Output the (X, Y) coordinate of the center of the cell containing the given text.  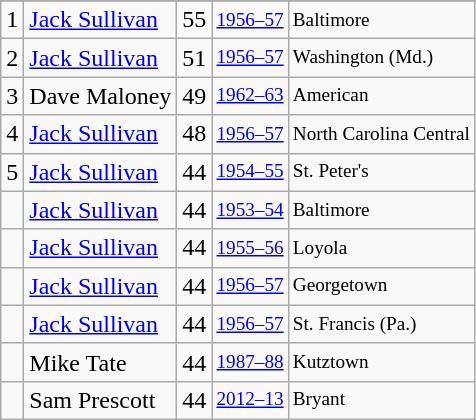
Bryant (381, 400)
American (381, 96)
Georgetown (381, 286)
Sam Prescott (100, 400)
55 (194, 20)
1953–54 (250, 210)
2012–13 (250, 400)
Washington (Md.) (381, 58)
Loyola (381, 248)
4 (12, 134)
49 (194, 96)
1 (12, 20)
1987–88 (250, 362)
Dave Maloney (100, 96)
1955–56 (250, 248)
St. Francis (Pa.) (381, 324)
2 (12, 58)
3 (12, 96)
1954–55 (250, 172)
1962–63 (250, 96)
St. Peter's (381, 172)
51 (194, 58)
Mike Tate (100, 362)
North Carolina Central (381, 134)
Kutztown (381, 362)
48 (194, 134)
5 (12, 172)
